Capture the cell that displays the provided text and extract its (X, Y) central coordinate. 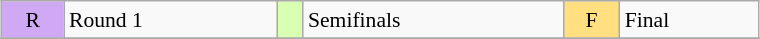
F (591, 20)
Semifinals (434, 20)
R (33, 20)
Final (690, 20)
Round 1 (170, 20)
